Return the [x, y] coordinate for the center point of the cell that contains the specified text.  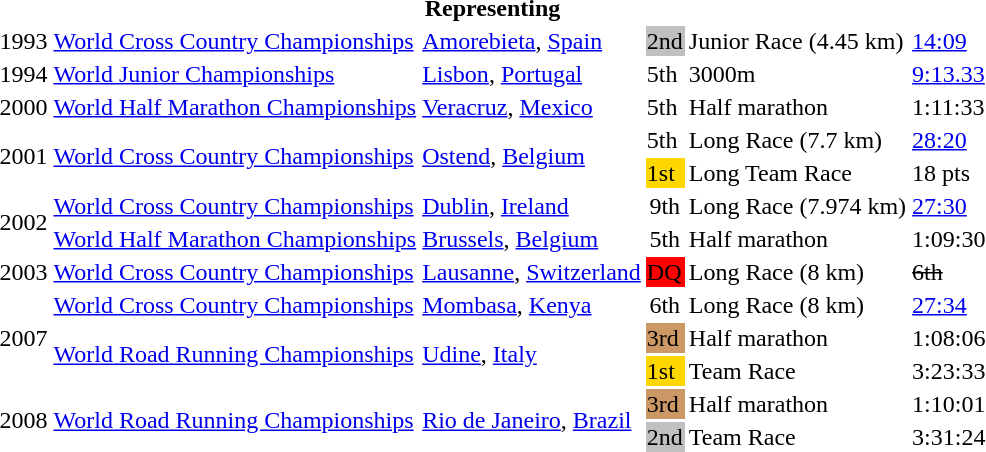
3000m [797, 74]
World Junior Championships [235, 74]
Long Race (7.974 km) [797, 206]
Rio de Janeiro, Brazil [532, 420]
6th [664, 305]
Ostend, Belgium [532, 156]
Long Race (7.7 km) [797, 140]
Udine, Italy [532, 354]
Lausanne, Switzerland [532, 272]
Brussels, Belgium [532, 239]
Mombasa, Kenya [532, 305]
Lisbon, Portugal [532, 74]
DQ [664, 272]
9th [664, 206]
Veracruz, Mexico [532, 107]
Dublin, Ireland [532, 206]
Amorebieta, Spain [532, 41]
Long Team Race [797, 173]
Junior Race (4.45 km) [797, 41]
